Find where the given text appears and provide that cell's center as [X, Y] coordinate. 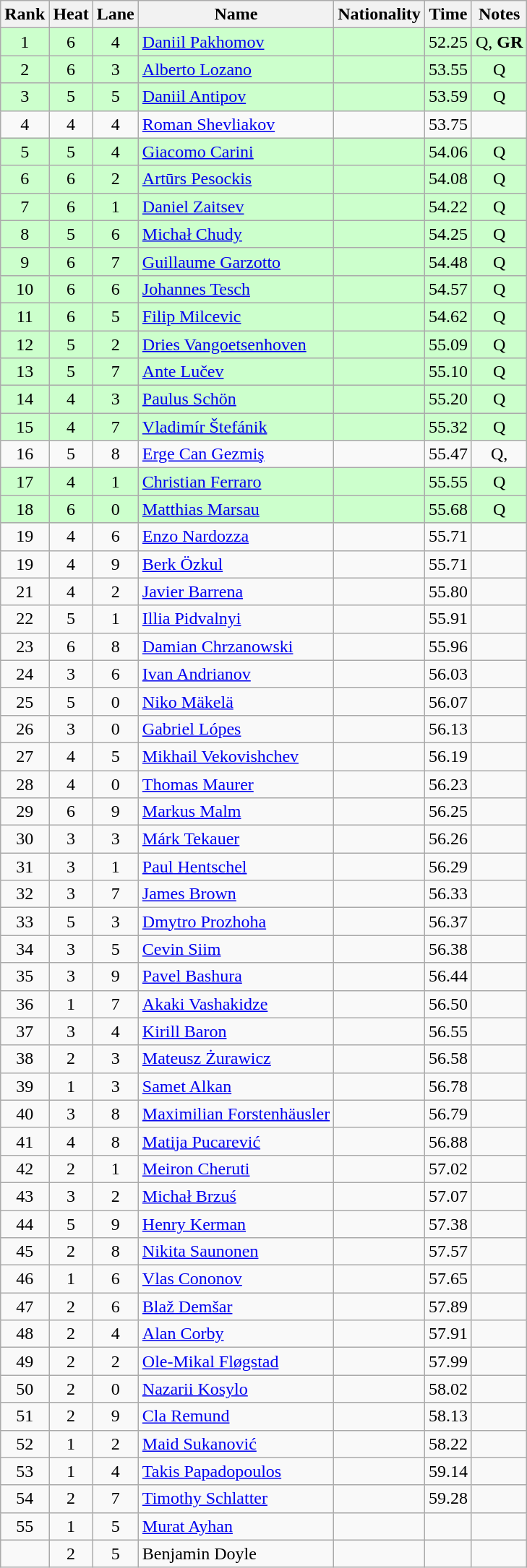
52 [25, 1444]
Michał Chudy [236, 234]
35 [25, 976]
55.55 [448, 482]
34 [25, 949]
58.22 [448, 1444]
25 [25, 701]
30 [25, 839]
57.07 [448, 1196]
Cla Remund [236, 1416]
55.09 [448, 345]
Thomas Maurer [236, 784]
53 [25, 1471]
56.25 [448, 812]
55 [25, 1526]
Nationality [380, 14]
55.91 [448, 619]
Giacomo Carini [236, 152]
Lane [116, 14]
59.28 [448, 1499]
31 [25, 867]
17 [25, 482]
52.25 [448, 42]
39 [25, 1086]
Vlas Cononov [236, 1279]
Paul Hentschel [236, 867]
54.48 [448, 261]
Maid Sukanović [236, 1444]
Matthias Marsau [236, 509]
Time [448, 14]
33 [25, 922]
Alberto Lozano [236, 69]
Michał Brzuś [236, 1196]
56.38 [448, 949]
Artūrs Pesockis [236, 179]
Mateusz Żurawicz [236, 1059]
56.26 [448, 839]
57.65 [448, 1279]
54.08 [448, 179]
44 [25, 1224]
56.29 [448, 867]
56.23 [448, 784]
56.79 [448, 1114]
Name [236, 14]
56.58 [448, 1059]
Matija Pucarević [236, 1141]
49 [25, 1361]
Damian Chrzanowski [236, 646]
54.57 [448, 289]
Nikita Saunonen [236, 1252]
16 [25, 454]
59.14 [448, 1471]
57.91 [448, 1334]
58.02 [448, 1389]
Filip Milcevic [236, 316]
Akaki Vashakidze [236, 1004]
Heat [71, 14]
Murat Ayhan [236, 1526]
56.78 [448, 1086]
41 [25, 1141]
56.88 [448, 1141]
Meiron Cheruti [236, 1169]
47 [25, 1307]
Daniil Pakhomov [236, 42]
54.22 [448, 207]
Samet Alkan [236, 1086]
Pavel Bashura [236, 976]
36 [25, 1004]
Nazarii Kosylo [236, 1389]
Ante Lučev [236, 372]
51 [25, 1416]
Daniel Zaitsev [236, 207]
56.33 [448, 894]
55.20 [448, 399]
Javier Barrena [236, 592]
53.55 [448, 69]
37 [25, 1031]
Erge Can Gezmiş [236, 454]
56.44 [448, 976]
45 [25, 1252]
55.10 [448, 372]
23 [25, 646]
57.02 [448, 1169]
Johannes Tesch [236, 289]
Ole-Mikal Fløgstad [236, 1361]
Notes [499, 14]
Rank [25, 14]
27 [25, 756]
55.47 [448, 454]
Timothy Schlatter [236, 1499]
56.37 [448, 922]
57.99 [448, 1361]
56.13 [448, 729]
Maximilian Forstenhäusler [236, 1114]
54.62 [448, 316]
Gabriel Lópes [236, 729]
48 [25, 1334]
42 [25, 1169]
Roman Shevliakov [236, 124]
Markus Malm [236, 812]
46 [25, 1279]
11 [25, 316]
Christian Ferraro [236, 482]
53.75 [448, 124]
50 [25, 1389]
Guillaume Garzotto [236, 261]
Niko Mäkelä [236, 701]
Daniil Antipov [236, 97]
Cevin Siim [236, 949]
Ivan Andrianov [236, 674]
24 [25, 674]
54.25 [448, 234]
James Brown [236, 894]
Takis Papadopoulos [236, 1471]
Márk Tekauer [236, 839]
Kirill Baron [236, 1031]
55.80 [448, 592]
29 [25, 812]
28 [25, 784]
Alan Corby [236, 1334]
55.32 [448, 427]
55.96 [448, 646]
56.55 [448, 1031]
22 [25, 619]
32 [25, 894]
Dries Vangoetsenhoven [236, 345]
56.19 [448, 756]
56.50 [448, 1004]
38 [25, 1059]
53.59 [448, 97]
Henry Kerman [236, 1224]
54 [25, 1499]
Vladimír Štefánik [236, 427]
Paulus Schön [236, 399]
Q, [499, 454]
Mikhail Vekovishchev [236, 756]
Q, GR [499, 42]
26 [25, 729]
14 [25, 399]
10 [25, 289]
13 [25, 372]
55.68 [448, 509]
Blaž Demšar [236, 1307]
Benjamin Doyle [236, 1554]
Berk Özkul [236, 564]
12 [25, 345]
Illia Pidvalnyi [236, 619]
57.57 [448, 1252]
15 [25, 427]
43 [25, 1196]
57.38 [448, 1224]
56.03 [448, 674]
56.07 [448, 701]
Dmytro Prozhoha [236, 922]
40 [25, 1114]
57.89 [448, 1307]
18 [25, 509]
Enzo Nardozza [236, 537]
58.13 [448, 1416]
21 [25, 592]
54.06 [448, 152]
